Output the (x, y) coordinate of the center of the cell containing the given text.  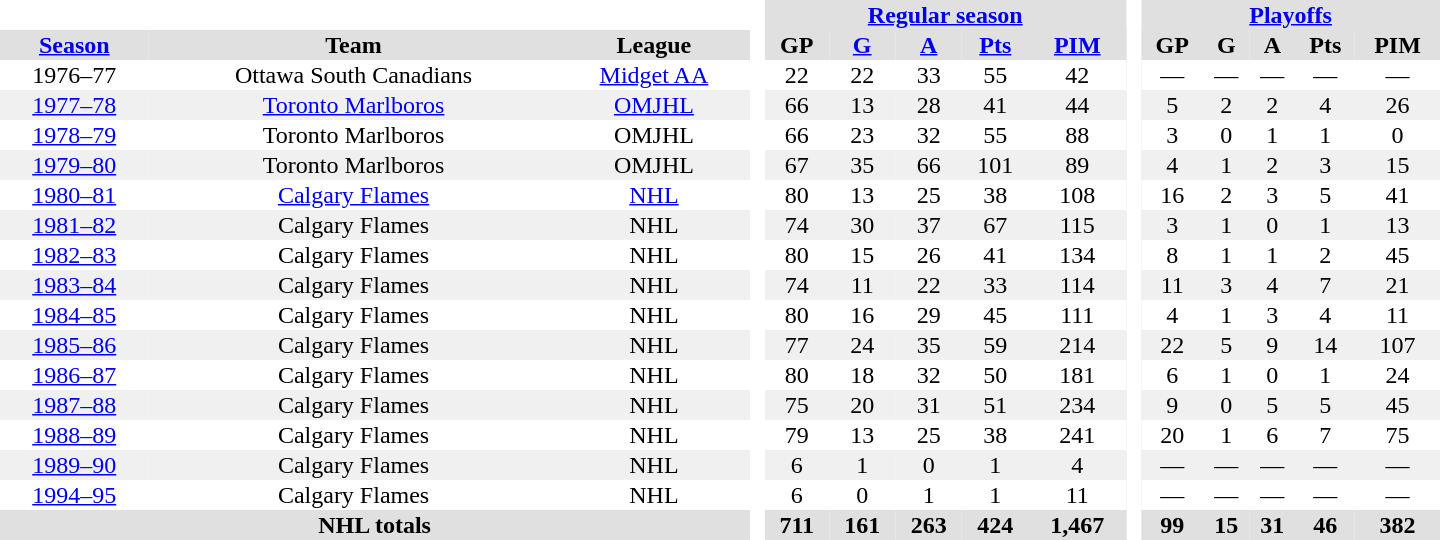
79 (797, 435)
77 (797, 345)
21 (1398, 285)
114 (1078, 285)
30 (862, 225)
1987–88 (74, 405)
Ottawa South Canadians (353, 75)
59 (996, 345)
Season (74, 45)
Regular season (946, 15)
Playoffs (1290, 15)
1978–79 (74, 135)
1989–90 (74, 465)
134 (1078, 255)
1979–80 (74, 165)
Team (353, 45)
1,467 (1078, 525)
Midget AA (654, 75)
1985–86 (74, 345)
241 (1078, 435)
1983–84 (74, 285)
424 (996, 525)
108 (1078, 195)
88 (1078, 135)
107 (1398, 345)
1980–81 (74, 195)
28 (928, 105)
1988–89 (74, 435)
44 (1078, 105)
37 (928, 225)
8 (1172, 255)
1977–78 (74, 105)
1982–83 (74, 255)
29 (928, 315)
14 (1325, 345)
1986–87 (74, 375)
1994–95 (74, 495)
263 (928, 525)
711 (797, 525)
18 (862, 375)
161 (862, 525)
1981–82 (74, 225)
111 (1078, 315)
51 (996, 405)
115 (1078, 225)
50 (996, 375)
99 (1172, 525)
1984–85 (74, 315)
42 (1078, 75)
382 (1398, 525)
181 (1078, 375)
23 (862, 135)
NHL totals (374, 525)
89 (1078, 165)
234 (1078, 405)
1976–77 (74, 75)
46 (1325, 525)
214 (1078, 345)
101 (996, 165)
League (654, 45)
